Detect which cell encompasses the target text, then output its [x, y] center coordinate. 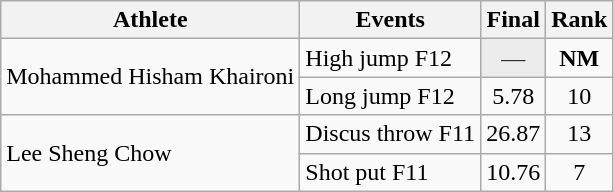
10.76 [514, 172]
High jump F12 [390, 58]
26.87 [514, 134]
Shot put F11 [390, 172]
13 [580, 134]
Events [390, 20]
5.78 [514, 96]
Final [514, 20]
Long jump F12 [390, 96]
Discus throw F11 [390, 134]
— [514, 58]
Mohammed Hisham Khaironi [150, 77]
7 [580, 172]
Lee Sheng Chow [150, 153]
Rank [580, 20]
10 [580, 96]
NM [580, 58]
Athlete [150, 20]
